Return (X, Y) of the center of cell containing provided text 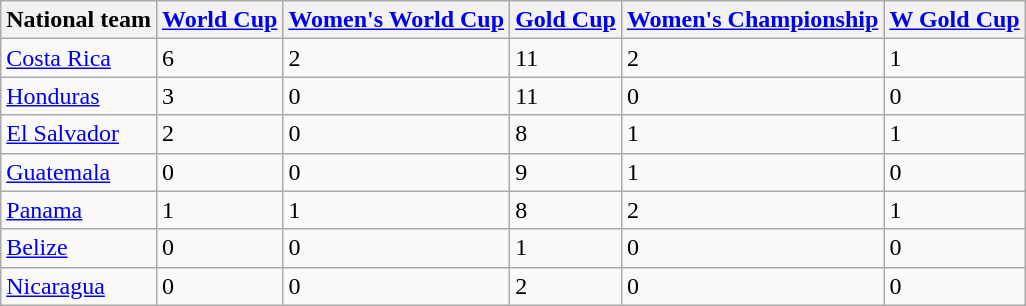
Guatemala (79, 172)
Gold Cup (566, 20)
Women's Championship (752, 20)
6 (219, 58)
Belize (79, 248)
3 (219, 96)
National team (79, 20)
W Gold Cup (954, 20)
Costa Rica (79, 58)
Honduras (79, 96)
El Salvador (79, 134)
Nicaragua (79, 286)
Women's World Cup (396, 20)
Panama (79, 210)
World Cup (219, 20)
9 (566, 172)
